Capture the cell that displays the provided text and extract its (x, y) central coordinate. 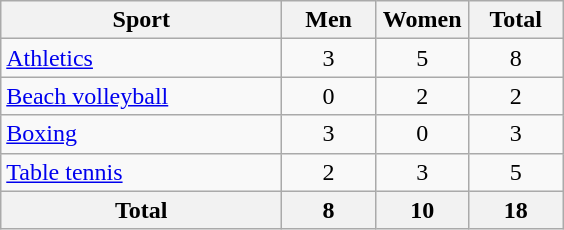
Table tennis (142, 172)
18 (516, 210)
Women (422, 20)
Boxing (142, 134)
Sport (142, 20)
Athletics (142, 58)
10 (422, 210)
Beach volleyball (142, 96)
Men (329, 20)
